Return the (X, Y) coordinate for the center point of the cell that contains the specified text.  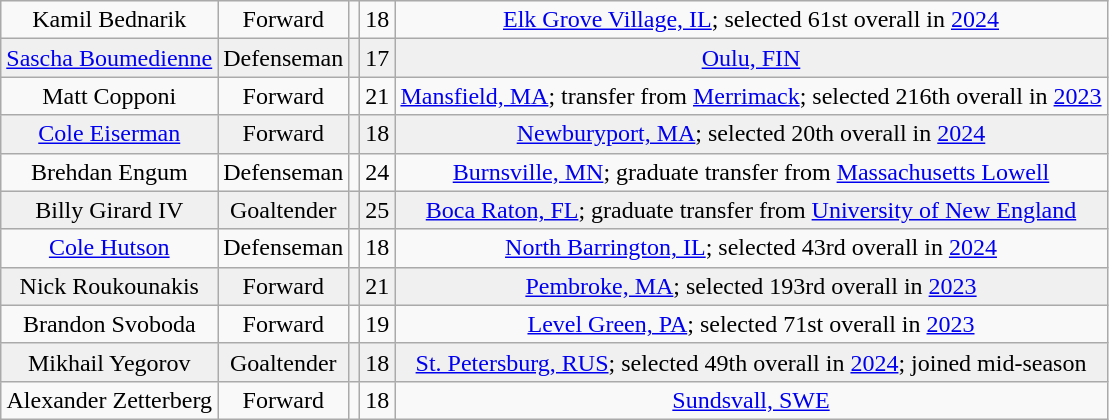
Mansfield, MA; transfer from Merrimack; selected 216th overall in 2023 (751, 96)
Alexander Zetterberg (110, 400)
Brehdan Engum (110, 172)
25 (378, 210)
19 (378, 324)
Sundsvall, SWE (751, 400)
Newburyport, MA; selected 20th overall in 2024 (751, 134)
Mikhail Yegorov (110, 362)
Pembroke, MA; selected 193rd overall in 2023 (751, 286)
Sascha Boumedienne (110, 58)
Kamil Bednarik (110, 20)
17 (378, 58)
Cole Hutson (110, 248)
24 (378, 172)
Level Green, PA; selected 71st overall in 2023 (751, 324)
Oulu, FIN (751, 58)
North Barrington, IL; selected 43rd overall in 2024 (751, 248)
St. Petersburg, RUS; selected 49th overall in 2024; joined mid-season (751, 362)
Burnsville, MN; graduate transfer from Massachusetts Lowell (751, 172)
Nick Roukounakis (110, 286)
Elk Grove Village, IL; selected 61st overall in 2024 (751, 20)
Cole Eiserman (110, 134)
Boca Raton, FL; graduate transfer from University of New England (751, 210)
Billy Girard IV (110, 210)
Brandon Svoboda (110, 324)
Matt Copponi (110, 96)
